From the cell containing the given text, extract its center point as (X, Y) coordinate. 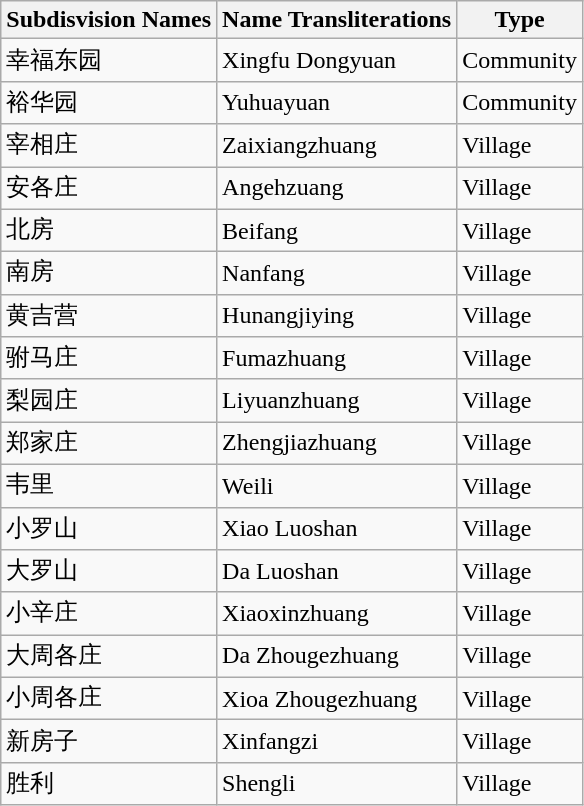
Da Zhougezhuang (337, 656)
Da Luoshan (337, 572)
大罗山 (109, 572)
Hunangjiying (337, 316)
Xiao Luoshan (337, 528)
裕华园 (109, 102)
Liyuanzhuang (337, 400)
韦里 (109, 486)
黄吉营 (109, 316)
Xioa Zhougezhuang (337, 698)
Fumazhuang (337, 358)
安各庄 (109, 188)
Beifang (337, 230)
新房子 (109, 742)
郑家庄 (109, 444)
南房 (109, 274)
Weili (337, 486)
胜利 (109, 784)
Yuhuayuan (337, 102)
Zaixiangzhuang (337, 146)
驸马庄 (109, 358)
幸福东园 (109, 60)
Xingfu Dongyuan (337, 60)
Zhengjiazhuang (337, 444)
宰相庄 (109, 146)
Nanfang (337, 274)
Subdisvision Names (109, 20)
Xiaoxinzhuang (337, 614)
小罗山 (109, 528)
北房 (109, 230)
Xinfangzi (337, 742)
Angehzuang (337, 188)
小周各庄 (109, 698)
大周各庄 (109, 656)
Shengli (337, 784)
Type (520, 20)
小辛庄 (109, 614)
梨园庄 (109, 400)
Name Transliterations (337, 20)
